Return [x, y] of the center of cell containing provided text 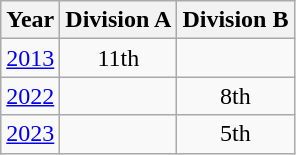
2023 [30, 134]
8th [236, 96]
Year [30, 20]
Division B [236, 20]
2022 [30, 96]
5th [236, 134]
2013 [30, 58]
11th [118, 58]
Division A [118, 20]
